Return [x, y] of the center of cell containing provided text 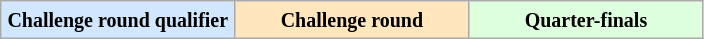
Quarter-finals [586, 20]
Challenge round qualifier [118, 20]
Challenge round [352, 20]
